From the cell containing the given text, extract its center point as (X, Y) coordinate. 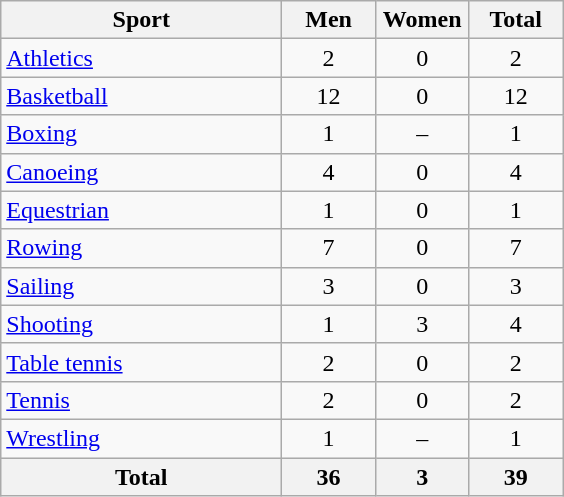
Basketball (142, 96)
Boxing (142, 134)
Rowing (142, 248)
36 (329, 477)
Sailing (142, 286)
Shooting (142, 324)
Men (329, 20)
Wrestling (142, 438)
39 (516, 477)
Equestrian (142, 210)
Athletics (142, 58)
Women (422, 20)
Sport (142, 20)
Canoeing (142, 172)
Tennis (142, 400)
Table tennis (142, 362)
